Capture the cell that displays the provided text and extract its [x, y] central coordinate. 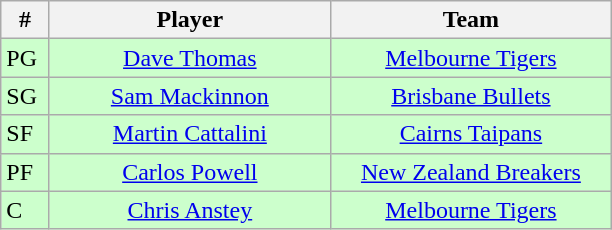
C [26, 210]
Team [470, 20]
Carlos Powell [190, 172]
# [26, 20]
Dave Thomas [190, 58]
Sam Mackinnon [190, 96]
Brisbane Bullets [470, 96]
Martin Cattalini [190, 134]
Chris Anstey [190, 210]
SG [26, 96]
PG [26, 58]
SF [26, 134]
Cairns Taipans [470, 134]
Player [190, 20]
New Zealand Breakers [470, 172]
PF [26, 172]
